For the text-containing cell, return its midpoint in [x, y] coordinate format. 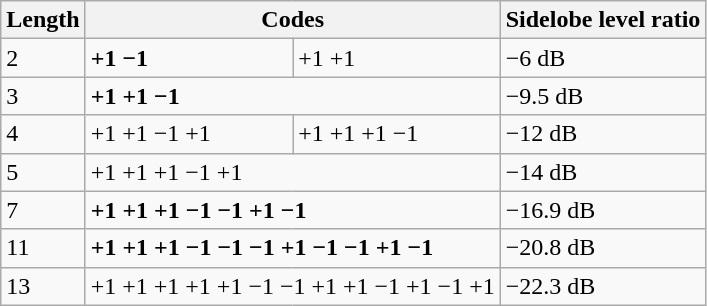
−20.8 dB [603, 248]
−16.9 dB [603, 210]
−12 dB [603, 134]
+1 +1 +1 −1 [397, 134]
+1 −1 [188, 58]
3 [43, 96]
2 [43, 58]
+1 +1 +1 +1 +1 −1 −1 +1 +1 −1 +1 −1 +1 [292, 286]
5 [43, 172]
Length [43, 20]
+1 +1 +1 −1 −1 +1 −1 [292, 210]
−6 dB [603, 58]
4 [43, 134]
+1 +1 +1 −1 +1 [292, 172]
−9.5 dB [603, 96]
+1 +1 [397, 58]
+1 +1 −1 [292, 96]
13 [43, 286]
+1 +1 +1 −1 −1 −1 +1 −1 −1 +1 −1 [292, 248]
7 [43, 210]
Codes [292, 20]
11 [43, 248]
+1 +1 −1 +1 [188, 134]
Sidelobe level ratio [603, 20]
−22.3 dB [603, 286]
−14 dB [603, 172]
